From the cell containing the given text, extract its center point as [X, Y] coordinate. 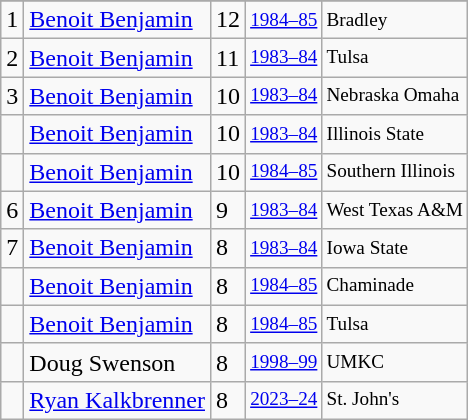
Bradley [395, 20]
West Texas A&M [395, 210]
9 [228, 210]
Chaminade [395, 286]
1998–99 [284, 362]
Iowa State [395, 248]
Ryan Kalkbrenner [118, 400]
Southern Illinois [395, 172]
Illinois State [395, 134]
11 [228, 58]
Nebraska Omaha [395, 96]
UMKC [395, 362]
2 [12, 58]
7 [12, 248]
3 [12, 96]
6 [12, 210]
2023–24 [284, 400]
12 [228, 20]
St. John's [395, 400]
Doug Swenson [118, 362]
1 [12, 20]
